Capture the cell that displays the provided text and extract its [x, y] central coordinate. 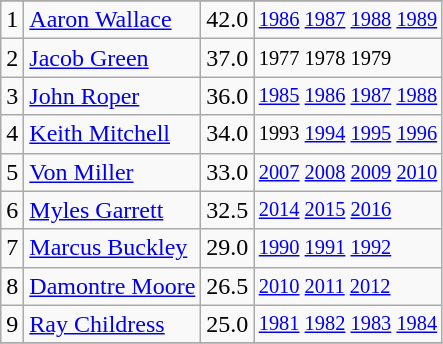
Von Miller [112, 172]
Ray Childress [112, 324]
9 [12, 324]
36.0 [228, 96]
32.5 [228, 210]
26.5 [228, 286]
33.0 [228, 172]
1 [12, 20]
2010 2011 2012 [348, 286]
Myles Garrett [112, 210]
1990 1991 1992 [348, 248]
Keith Mitchell [112, 134]
1981 1982 1983 1984 [348, 324]
Marcus Buckley [112, 248]
3 [12, 96]
Damontre Moore [112, 286]
Jacob Green [112, 58]
37.0 [228, 58]
2014 2015 2016 [348, 210]
4 [12, 134]
1985 1986 1987 1988 [348, 96]
6 [12, 210]
1993 1994 1995 1996 [348, 134]
John Roper [112, 96]
8 [12, 286]
1986 1987 1988 1989 [348, 20]
5 [12, 172]
29.0 [228, 248]
Aaron Wallace [112, 20]
34.0 [228, 134]
25.0 [228, 324]
2007 2008 2009 2010 [348, 172]
42.0 [228, 20]
1977 1978 1979 [348, 58]
7 [12, 248]
2 [12, 58]
